Identify which cell holds the provided text, then report its [x, y] central coordinate. 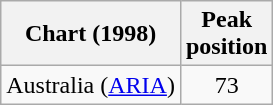
Chart (1998) [91, 34]
Peakposition [226, 34]
Australia (ARIA) [91, 85]
73 [226, 85]
